Pinpoint the cell where the given text exists, returning its [X, Y] midpoint coordinate. 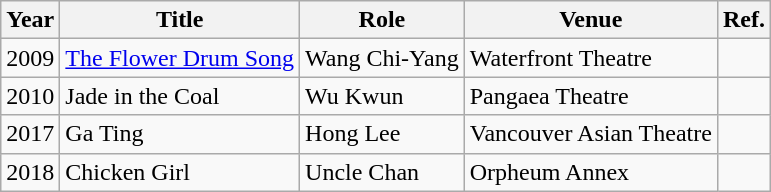
Pangaea Theatre [590, 96]
2010 [30, 96]
2018 [30, 172]
Venue [590, 20]
Role [382, 20]
Wang Chi-Yang [382, 58]
Orpheum Annex [590, 172]
Vancouver Asian Theatre [590, 134]
Waterfront Theatre [590, 58]
Ga Ting [180, 134]
2009 [30, 58]
The Flower Drum Song [180, 58]
Wu Kwun [382, 96]
Year [30, 20]
Ref. [744, 20]
Chicken Girl [180, 172]
Uncle Chan [382, 172]
Title [180, 20]
Hong Lee [382, 134]
Jade in the Coal [180, 96]
2017 [30, 134]
